Extract the [x, y] coordinate from the center of the cell holding the provided text.  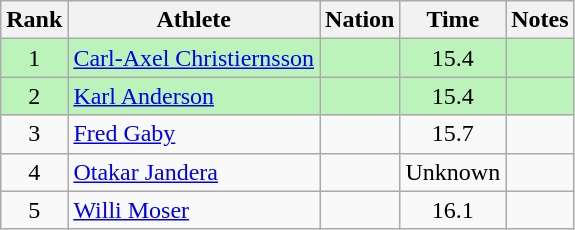
Carl-Axel Christiernsson [194, 58]
4 [34, 172]
15.7 [453, 134]
Time [453, 20]
5 [34, 210]
2 [34, 96]
Athlete [194, 20]
Rank [34, 20]
Nation [360, 20]
Otakar Jandera [194, 172]
Notes [540, 20]
Willi Moser [194, 210]
Unknown [453, 172]
Fred Gaby [194, 134]
1 [34, 58]
Karl Anderson [194, 96]
16.1 [453, 210]
3 [34, 134]
